Locate the cell with the specified text and output its [X, Y] center coordinate. 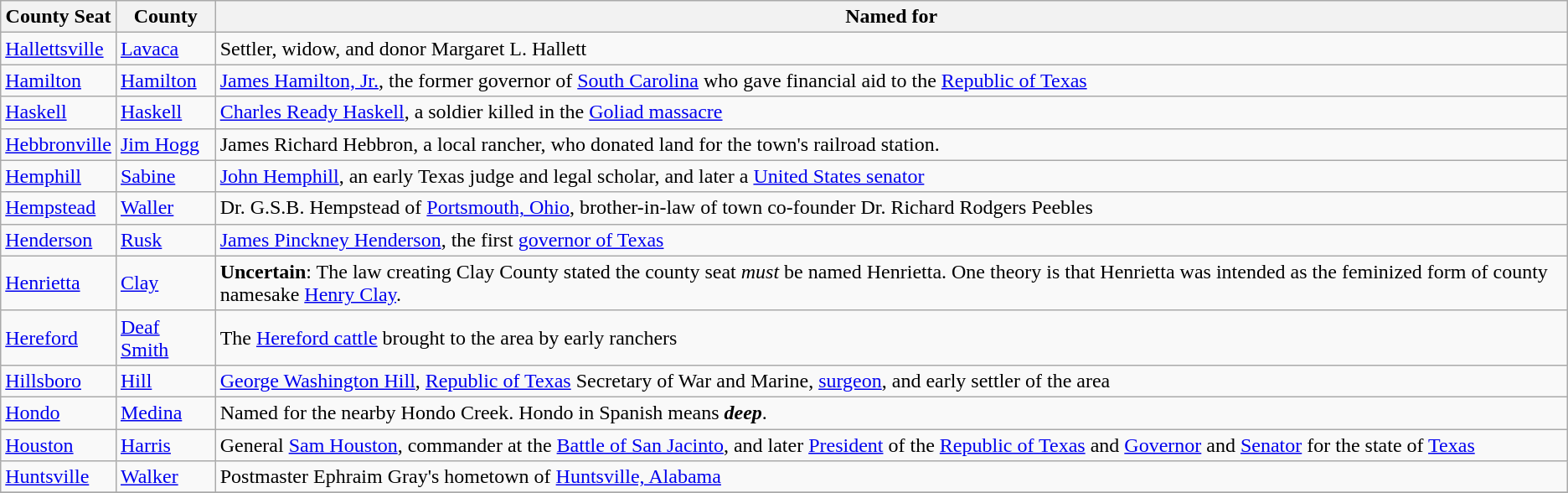
Hebbronville [59, 144]
County Seat [59, 17]
County [166, 17]
Deaf Smith [166, 337]
Hill [166, 381]
James Richard Hebbron, a local rancher, who donated land for the town's railroad station. [891, 144]
Henrietta [59, 283]
Hempstead [59, 208]
Hondo [59, 413]
Sabine [166, 176]
Settler, widow, and donor Margaret L. Hallett [891, 49]
James Pinckney Henderson, the first governor of Texas [891, 240]
The Hereford cattle brought to the area by early ranchers [891, 337]
Hemphill [59, 176]
George Washington Hill, Republic of Texas Secretary of War and Marine, surgeon, and early settler of the area [891, 381]
Huntsville [59, 477]
Houston [59, 445]
Medina [166, 413]
Rusk [166, 240]
Henderson [59, 240]
James Hamilton, Jr., the former governor of South Carolina who gave financial aid to the Republic of Texas [891, 80]
John Hemphill, an early Texas judge and legal scholar, and later a United States senator [891, 176]
Hillsboro [59, 381]
Clay [166, 283]
Lavaca [166, 49]
Walker [166, 477]
Harris [166, 445]
Named for the nearby Hondo Creek. Hondo in Spanish means deep. [891, 413]
Jim Hogg [166, 144]
Named for [891, 17]
Dr. G.S.B. Hempstead of Portsmouth, Ohio, brother-in-law of town co-founder Dr. Richard Rodgers Peebles [891, 208]
Charles Ready Haskell, a soldier killed in the Goliad massacre [891, 112]
Waller [166, 208]
Postmaster Ephraim Gray's hometown of Huntsville, Alabama [891, 477]
Hallettsville [59, 49]
Hereford [59, 337]
